Scan for the cell matching the given text and deliver its (X, Y) coordinate at center. 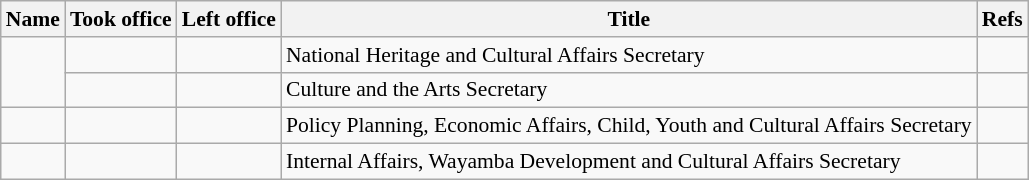
Left office (229, 19)
Policy Planning, Economic Affairs, Child, Youth and Cultural Affairs Secretary (629, 126)
Culture and the Arts Secretary (629, 90)
Internal Affairs, Wayamba Development and Cultural Affairs Secretary (629, 162)
Name (33, 19)
Refs (1002, 19)
Title (629, 19)
National Heritage and Cultural Affairs Secretary (629, 55)
Took office (121, 19)
